Provide the (X, Y) coordinate of the cell's center where the given text is located.  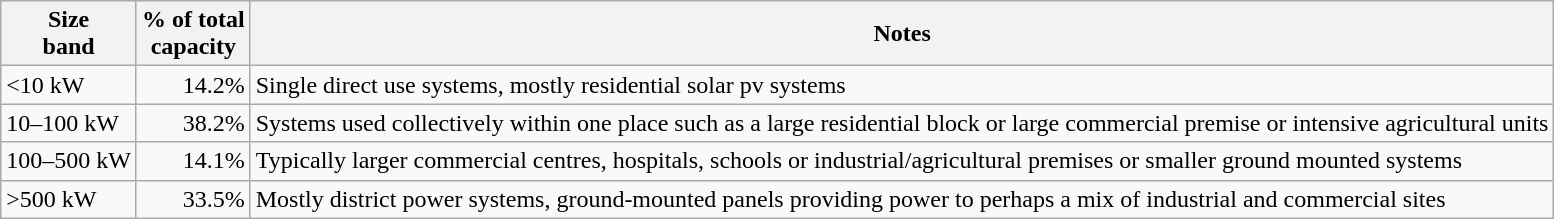
10–100 kW (69, 123)
100–500 kW (69, 161)
14.2% (193, 85)
<10 kW (69, 85)
% of totalcapacity (193, 34)
Mostly district power systems, ground-mounted panels providing power to perhaps a mix of industrial and commercial sites (902, 199)
Notes (902, 34)
14.1% (193, 161)
Typically larger commercial centres, hospitals, schools or industrial/agricultural premises or smaller ground mounted systems (902, 161)
Sizeband (69, 34)
>500 kW (69, 199)
38.2% (193, 123)
Single direct use systems, mostly residential solar pv systems (902, 85)
Systems used collectively within one place such as a large residential block or large commercial premise or intensive agricultural units (902, 123)
33.5% (193, 199)
